Find where the given text appears and provide that cell's center as (X, Y) coordinate. 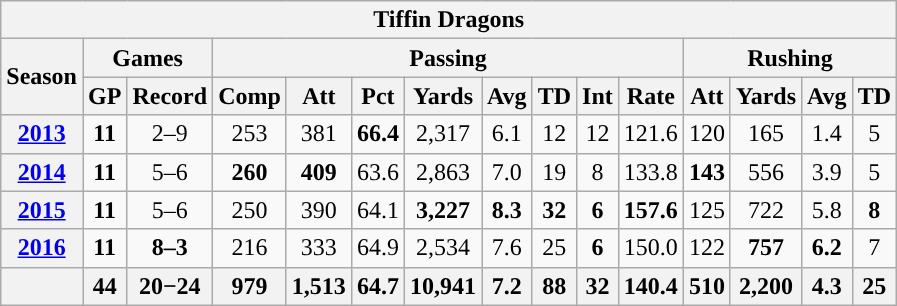
381 (318, 134)
3,227 (442, 210)
7.6 (508, 248)
2,863 (442, 172)
979 (250, 286)
556 (766, 172)
GP (104, 96)
1.4 (828, 134)
333 (318, 248)
Tiffin Dragons (449, 20)
250 (250, 210)
8–3 (170, 248)
722 (766, 210)
Int (598, 96)
2015 (42, 210)
143 (706, 172)
2016 (42, 248)
390 (318, 210)
260 (250, 172)
Record (170, 96)
Passing (448, 58)
Rate (650, 96)
66.4 (378, 134)
120 (706, 134)
4.3 (828, 286)
253 (250, 134)
2,534 (442, 248)
20−24 (170, 286)
6.1 (508, 134)
6.2 (828, 248)
2014 (42, 172)
10,941 (442, 286)
157.6 (650, 210)
Season (42, 77)
88 (554, 286)
510 (706, 286)
121.6 (650, 134)
Rushing (790, 58)
64.9 (378, 248)
125 (706, 210)
409 (318, 172)
8.3 (508, 210)
757 (766, 248)
63.6 (378, 172)
140.4 (650, 286)
7.0 (508, 172)
1,513 (318, 286)
64.7 (378, 286)
7.2 (508, 286)
3.9 (828, 172)
Pct (378, 96)
216 (250, 248)
2013 (42, 134)
64.1 (378, 210)
122 (706, 248)
Comp (250, 96)
7 (874, 248)
165 (766, 134)
2,200 (766, 286)
133.8 (650, 172)
150.0 (650, 248)
44 (104, 286)
2,317 (442, 134)
2–9 (170, 134)
19 (554, 172)
5.8 (828, 210)
Games (147, 58)
